Find where the given text appears and provide that cell's center as (x, y) coordinate. 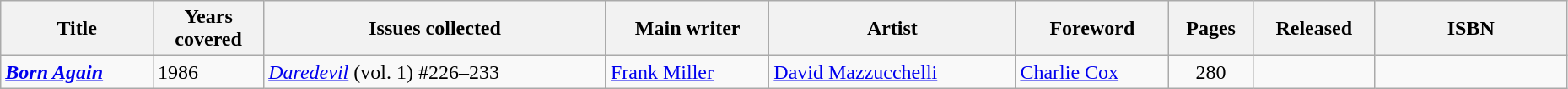
1986 (209, 72)
Title (78, 29)
Born Again (78, 72)
David Mazzucchelli (892, 72)
Daredevil (vol. 1) #226–233 (435, 72)
Frank Miller (687, 72)
Main writer (687, 29)
Foreword (1092, 29)
Pages (1211, 29)
Charlie Cox (1092, 72)
ISBN (1471, 29)
Issues collected (435, 29)
280 (1211, 72)
Released (1314, 29)
Artist (892, 29)
Years covered (209, 29)
